Determine the (x, y) coordinate at the center of the cell enclosing the given text.  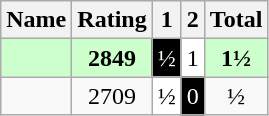
Total (236, 20)
1½ (236, 58)
2709 (112, 96)
2 (192, 20)
2849 (112, 58)
Rating (112, 20)
0 (192, 96)
Name (36, 20)
